From the cell containing the given text, extract its center point as [X, Y] coordinate. 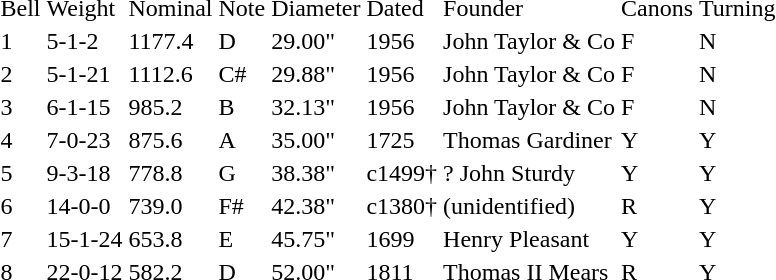
1725 [402, 140]
1177.4 [170, 41]
D [242, 41]
(unidentified) [530, 206]
G [242, 173]
F# [242, 206]
42.38" [316, 206]
45.75" [316, 239]
985.2 [170, 107]
778.8 [170, 173]
7-0-23 [84, 140]
? John Sturdy [530, 173]
32.13" [316, 107]
9-3-18 [84, 173]
1699 [402, 239]
c1499† [402, 173]
1112.6 [170, 74]
29.00" [316, 41]
Henry Pleasant [530, 239]
6-1-15 [84, 107]
739.0 [170, 206]
5-1-2 [84, 41]
38.38" [316, 173]
35.00" [316, 140]
c1380† [402, 206]
653.8 [170, 239]
E [242, 239]
29.88" [316, 74]
5-1-21 [84, 74]
14-0-0 [84, 206]
Thomas Gardiner [530, 140]
15-1-24 [84, 239]
B [242, 107]
R [658, 206]
C# [242, 74]
A [242, 140]
875.6 [170, 140]
